Scan for the cell matching the given text and deliver its (X, Y) coordinate at center. 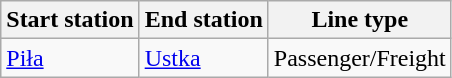
Passenger/Freight (360, 58)
Line type (360, 20)
Ustka (204, 58)
End station (204, 20)
Piła (70, 58)
Start station (70, 20)
